Return [X, Y] of the center of cell containing provided text 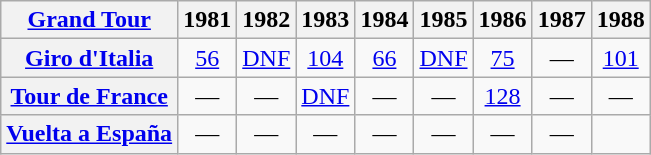
1982 [266, 20]
1985 [444, 20]
66 [384, 58]
56 [208, 58]
1983 [326, 20]
1986 [502, 20]
1988 [620, 20]
Tour de France [90, 96]
1984 [384, 20]
1987 [562, 20]
1981 [208, 20]
Grand Tour [90, 20]
128 [502, 96]
Giro d'Italia [90, 58]
104 [326, 58]
101 [620, 58]
75 [502, 58]
Vuelta a España [90, 134]
